Find where the given text appears and provide that cell's center as [X, Y] coordinate. 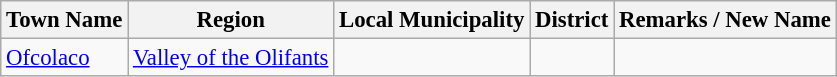
Valley of the Olifants [231, 58]
Ofcolaco [64, 58]
Local Municipality [432, 20]
Town Name [64, 20]
Region [231, 20]
District [572, 20]
Remarks / New Name [726, 20]
